Pinpoint the cell where the given text exists, returning its [X, Y] midpoint coordinate. 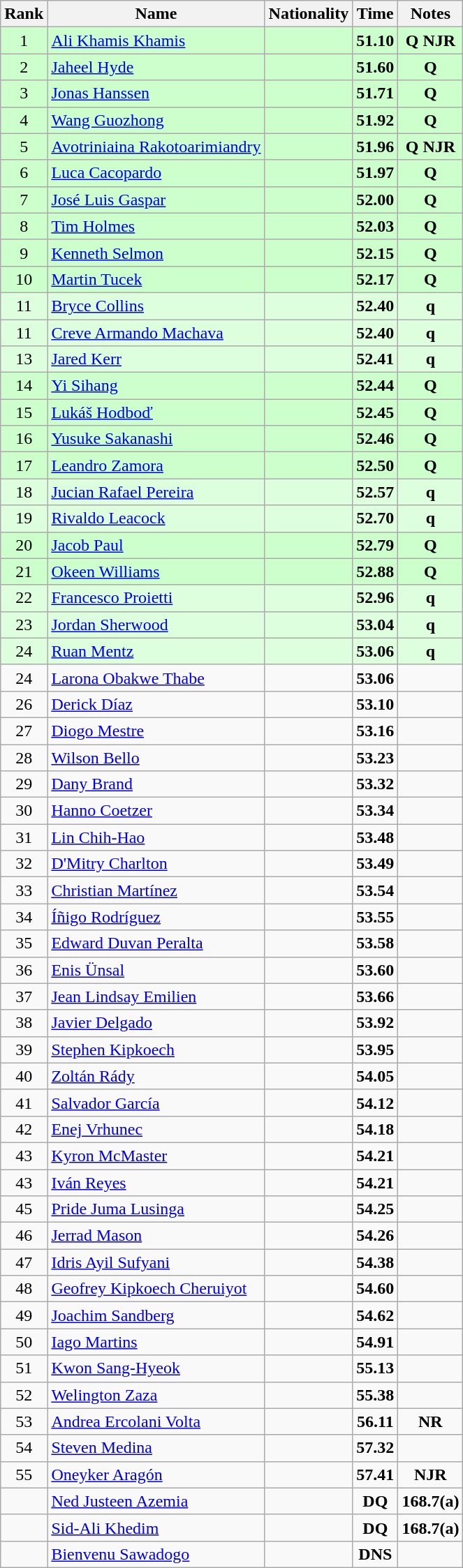
Jordan Sherwood [156, 625]
NR [430, 1421]
53.95 [376, 1050]
51.92 [376, 120]
38 [24, 1023]
Oneyker Aragón [156, 1474]
Jared Kerr [156, 359]
Okeen Williams [156, 572]
31 [24, 837]
Íñigo Rodríguez [156, 917]
Notes [430, 14]
Avotriniaina Rakotoarimiandry [156, 147]
46 [24, 1236]
Wilson Bello [156, 757]
52.50 [376, 465]
Javier Delgado [156, 1023]
52 [24, 1395]
13 [24, 359]
Yi Sihang [156, 386]
Nationality [309, 14]
53.55 [376, 917]
41 [24, 1103]
35 [24, 943]
56.11 [376, 1421]
Enej Vrhunec [156, 1129]
Zoltán Rády [156, 1076]
47 [24, 1262]
52.96 [376, 598]
54.18 [376, 1129]
Creve Armando Machava [156, 333]
54 [24, 1448]
53 [24, 1421]
52.88 [376, 572]
53.49 [376, 864]
7 [24, 200]
54.38 [376, 1262]
52.15 [376, 253]
54.60 [376, 1289]
Christian Martínez [156, 890]
Iago Martins [156, 1342]
NJR [430, 1474]
15 [24, 412]
52.41 [376, 359]
54.25 [376, 1209]
57.41 [376, 1474]
53.92 [376, 1023]
Bryce Collins [156, 306]
Pride Juma Lusinga [156, 1209]
Joachim Sandberg [156, 1315]
51.96 [376, 147]
51.71 [376, 94]
Wang Guozhong [156, 120]
3 [24, 94]
53.04 [376, 625]
Kyron McMaster [156, 1156]
Andrea Ercolani Volta [156, 1421]
Jean Lindsay Emilien [156, 996]
51.97 [376, 173]
Jerrad Mason [156, 1236]
Ruan Mentz [156, 651]
37 [24, 996]
19 [24, 518]
Francesco Proietti [156, 598]
Iván Reyes [156, 1183]
Luca Cacopardo [156, 173]
33 [24, 890]
2 [24, 67]
48 [24, 1289]
Stephen Kipkoech [156, 1050]
10 [24, 279]
Martin Tucek [156, 279]
55.38 [376, 1395]
14 [24, 386]
Enis Ünsal [156, 970]
51.10 [376, 40]
Diogo Mestre [156, 731]
Bienvenu Sawadogo [156, 1554]
55.13 [376, 1368]
Rivaldo Leacock [156, 518]
54.91 [376, 1342]
32 [24, 864]
9 [24, 253]
DNS [376, 1554]
54.62 [376, 1315]
Ned Justeen Azemia [156, 1501]
51 [24, 1368]
53.34 [376, 811]
53.66 [376, 996]
52.57 [376, 492]
Lukáš Hodboď [156, 412]
49 [24, 1315]
52.00 [376, 200]
Yusuke Sakanashi [156, 439]
54.12 [376, 1103]
54.26 [376, 1236]
Salvador García [156, 1103]
Lin Chih-Hao [156, 837]
Geofrey Kipkoech Cheruiyot [156, 1289]
52.45 [376, 412]
26 [24, 704]
6 [24, 173]
53.32 [376, 784]
39 [24, 1050]
Jacob Paul [156, 545]
45 [24, 1209]
Time [376, 14]
Kwon Sang-Hyeok [156, 1368]
Derick Díaz [156, 704]
53.16 [376, 731]
Ali Khamis Khamis [156, 40]
53.23 [376, 757]
23 [24, 625]
57.32 [376, 1448]
40 [24, 1076]
53.48 [376, 837]
17 [24, 465]
28 [24, 757]
52.46 [376, 439]
8 [24, 226]
Dany Brand [156, 784]
Edward Duvan Peralta [156, 943]
52.17 [376, 279]
21 [24, 572]
4 [24, 120]
Welington Zaza [156, 1395]
1 [24, 40]
50 [24, 1342]
52.70 [376, 518]
30 [24, 811]
42 [24, 1129]
Leandro Zamora [156, 465]
Jonas Hanssen [156, 94]
53.54 [376, 890]
Hanno Coetzer [156, 811]
José Luis Gaspar [156, 200]
Rank [24, 14]
53.60 [376, 970]
Jaheel Hyde [156, 67]
29 [24, 784]
52.03 [376, 226]
Idris Ayil Sufyani [156, 1262]
36 [24, 970]
22 [24, 598]
Kenneth Selmon [156, 253]
52.79 [376, 545]
27 [24, 731]
54.05 [376, 1076]
18 [24, 492]
16 [24, 439]
Larona Obakwe Thabe [156, 678]
D'Mitry Charlton [156, 864]
20 [24, 545]
Steven Medina [156, 1448]
Tim Holmes [156, 226]
5 [24, 147]
52.44 [376, 386]
53.10 [376, 704]
55 [24, 1474]
Name [156, 14]
34 [24, 917]
51.60 [376, 67]
Sid-Ali Khedim [156, 1528]
Jucian Rafael Pereira [156, 492]
53.58 [376, 943]
